Determine the (X, Y) coordinate at the center of the cell enclosing the given text.  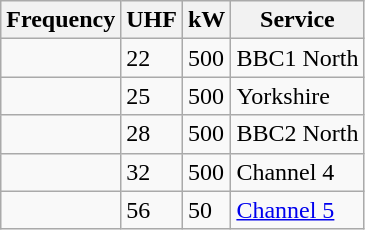
BBC2 North (298, 134)
28 (152, 134)
22 (152, 58)
Yorkshire (298, 96)
56 (152, 210)
50 (206, 210)
kW (206, 20)
Channel 4 (298, 172)
Frequency (61, 20)
Service (298, 20)
25 (152, 96)
UHF (152, 20)
BBC1 North (298, 58)
Channel 5 (298, 210)
32 (152, 172)
